Provide the (X, Y) coordinate of the cell's center where the given text is located.  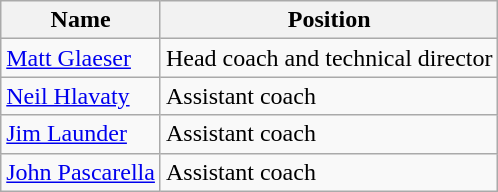
Name (81, 20)
Head coach and technical director (329, 58)
John Pascarella (81, 172)
Neil Hlavaty (81, 96)
Jim Launder (81, 134)
Matt Glaeser (81, 58)
Position (329, 20)
